Search for the cell housing the specified text and yield its (x, y) center coordinate. 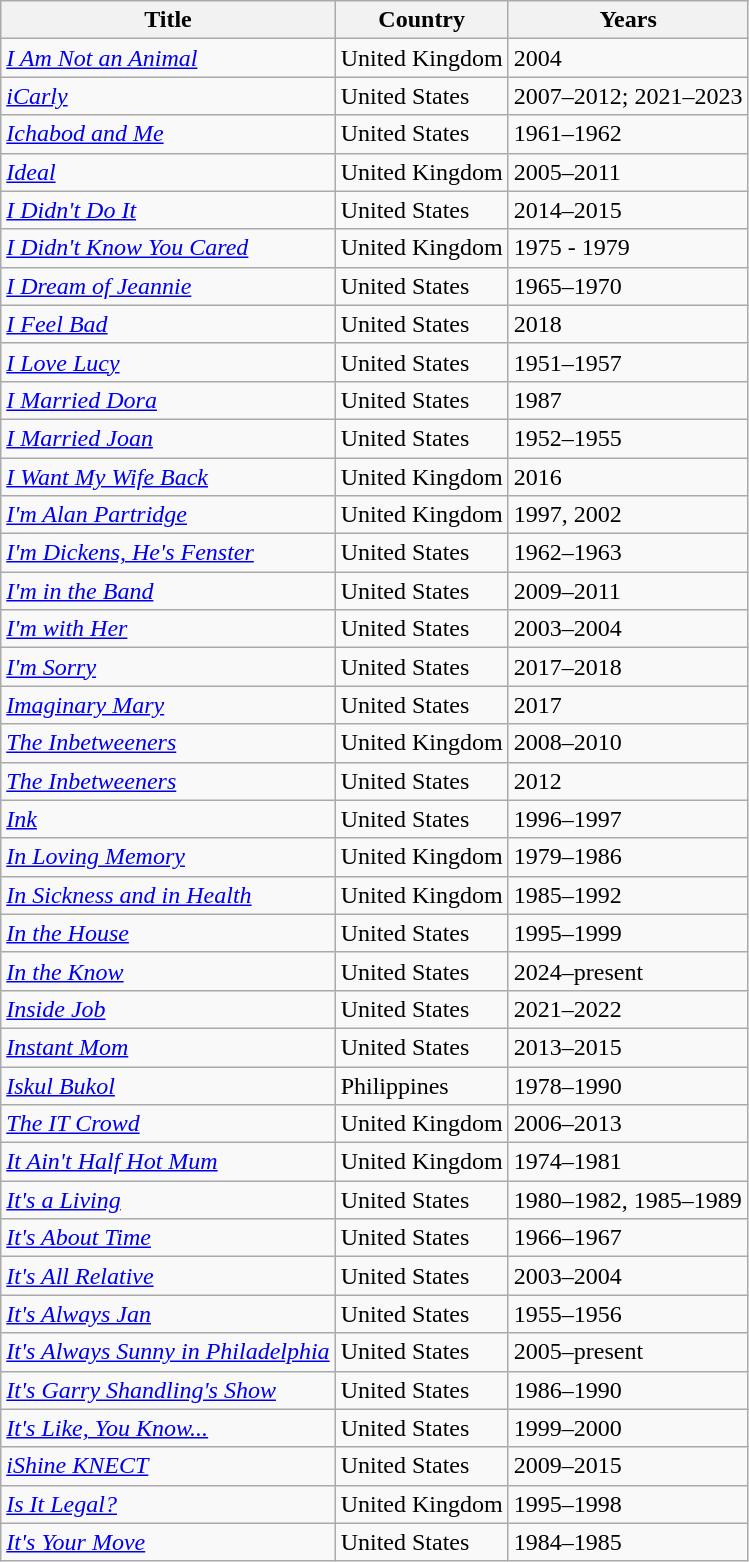
2004 (628, 58)
2007–2012; 2021–2023 (628, 96)
It's Always Jan (168, 1314)
It's Your Move (168, 1542)
I Am Not an Animal (168, 58)
It's Garry Shandling's Show (168, 1390)
Ideal (168, 172)
I Married Joan (168, 438)
Instant Mom (168, 1047)
Imaginary Mary (168, 705)
I'm with Her (168, 629)
1965–1970 (628, 286)
1997, 2002 (628, 515)
1952–1955 (628, 438)
2005–2011 (628, 172)
1966–1967 (628, 1238)
1987 (628, 400)
2005–present (628, 1352)
2014–2015 (628, 210)
2012 (628, 781)
Iskul Bukol (168, 1085)
1955–1956 (628, 1314)
1978–1990 (628, 1085)
1999–2000 (628, 1428)
1951–1957 (628, 362)
In the House (168, 933)
It's Like, You Know... (168, 1428)
2008–2010 (628, 743)
1995–1998 (628, 1504)
Ink (168, 819)
Title (168, 20)
I Dream of Jeannie (168, 286)
1974–1981 (628, 1162)
I'm Sorry (168, 667)
I Feel Bad (168, 324)
2006–2013 (628, 1124)
iShine KNECT (168, 1466)
I'm in the Band (168, 591)
1995–1999 (628, 933)
2009–2015 (628, 1466)
iCarly (168, 96)
Country (422, 20)
It's About Time (168, 1238)
It's a Living (168, 1200)
1961–1962 (628, 134)
It Ain't Half Hot Mum (168, 1162)
1975 - 1979 (628, 248)
2017 (628, 705)
1996–1997 (628, 819)
Inside Job (168, 1009)
1984–1985 (628, 1542)
2013–2015 (628, 1047)
Philippines (422, 1085)
Years (628, 20)
1986–1990 (628, 1390)
It's Always Sunny in Philadelphia (168, 1352)
I Love Lucy (168, 362)
I Married Dora (168, 400)
1980–1982, 1985–1989 (628, 1200)
Ichabod and Me (168, 134)
2021–2022 (628, 1009)
2017–2018 (628, 667)
I Didn't Do It (168, 210)
1962–1963 (628, 553)
I'm Alan Partridge (168, 515)
Is It Legal? (168, 1504)
I Want My Wife Back (168, 477)
2016 (628, 477)
I'm Dickens, He's Fenster (168, 553)
The IT Crowd (168, 1124)
It's All Relative (168, 1276)
1985–1992 (628, 895)
In Loving Memory (168, 857)
In Sickness and in Health (168, 895)
1979–1986 (628, 857)
2024–present (628, 971)
2009–2011 (628, 591)
I Didn't Know You Cared (168, 248)
In the Know (168, 971)
2018 (628, 324)
